Scan for the cell matching the given text and deliver its [X, Y] coordinate at center. 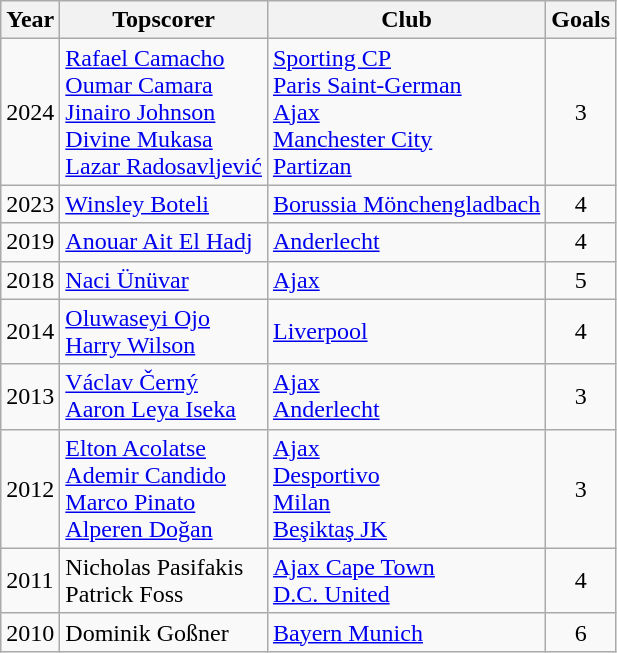
Bayern Munich [406, 632]
Dominik Goßner [164, 632]
Ajax Anderlecht [406, 396]
2011 [30, 580]
Ajax Desportivo Milan Beşiktaş JK [406, 488]
2023 [30, 204]
Liverpool [406, 332]
Václav Černý Aaron Leya Iseka [164, 396]
2013 [30, 396]
5 [581, 280]
Ajax Cape Town D.C. United [406, 580]
2019 [30, 242]
6 [581, 632]
Topscorer [164, 20]
2012 [30, 488]
Anouar Ait El Hadj [164, 242]
Club [406, 20]
Elton Acolatse Ademir Candido Marco Pinato Alperen Doğan [164, 488]
2018 [30, 280]
Naci Ünüvar [164, 280]
Nicholas Pasifakis Patrick Foss [164, 580]
Oluwaseyi Ojo Harry Wilson [164, 332]
Anderlecht [406, 242]
Year [30, 20]
Ajax [406, 280]
Borussia Mönchengladbach [406, 204]
Goals [581, 20]
2024 [30, 112]
2010 [30, 632]
2014 [30, 332]
Sporting CP Paris Saint-German Ajax Manchester City Partizan [406, 112]
Winsley Boteli [164, 204]
Rafael Camacho Oumar Camara Jinairo Johnson Divine Mukasa Lazar Radosavljević [164, 112]
